For the text-containing cell, return its midpoint in [x, y] coordinate format. 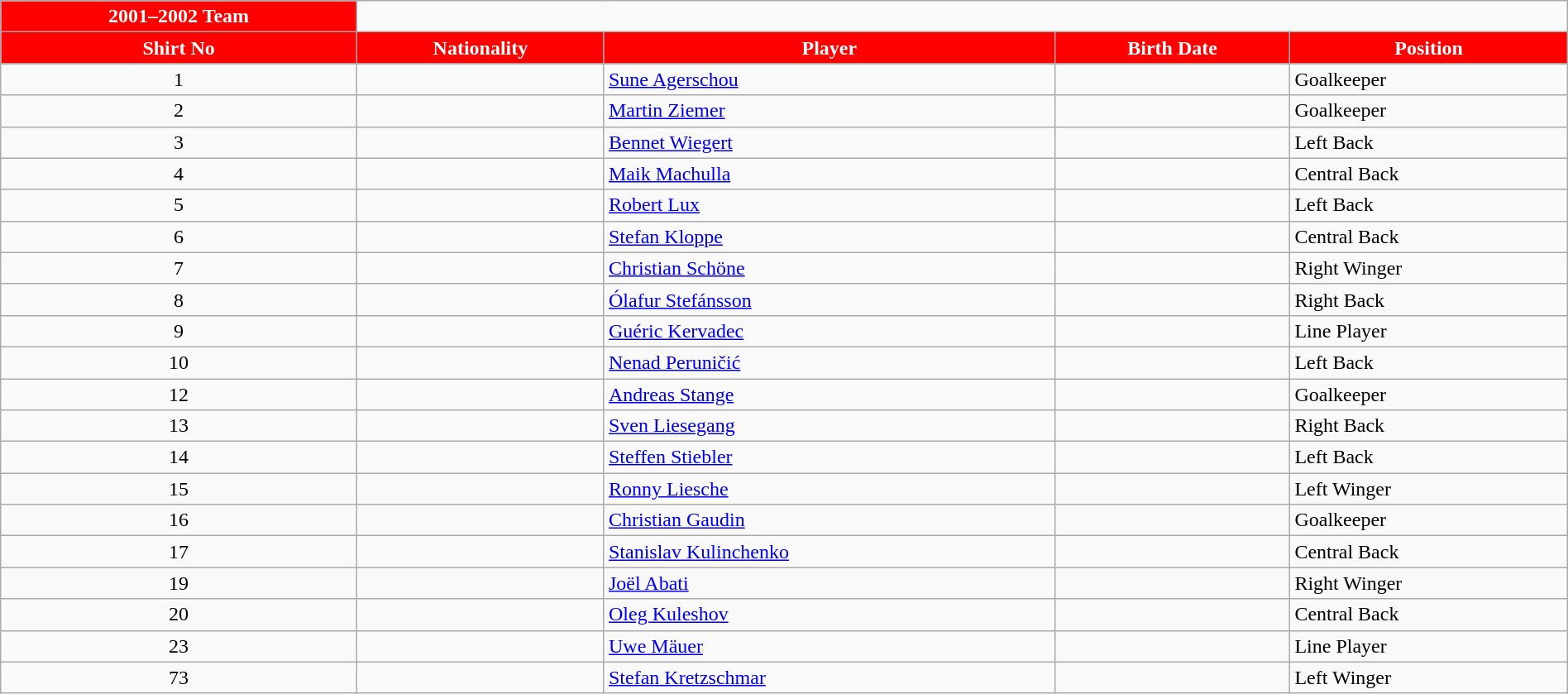
Ólafur Stefánsson [829, 299]
13 [179, 426]
Uwe Mäuer [829, 646]
9 [179, 331]
Christian Gaudin [829, 520]
8 [179, 299]
73 [179, 677]
Bennet Wiegert [829, 142]
14 [179, 457]
Shirt No [179, 48]
Steffen Stiebler [829, 457]
Sune Agerschou [829, 79]
12 [179, 395]
Birth Date [1173, 48]
Sven Liesegang [829, 426]
Position [1429, 48]
Nationality [480, 48]
Robert Lux [829, 205]
16 [179, 520]
20 [179, 615]
17 [179, 552]
Martin Ziemer [829, 111]
3 [179, 142]
Stefan Kloppe [829, 237]
Christian Schöne [829, 268]
10 [179, 362]
Oleg Kuleshov [829, 615]
Guéric Kervadec [829, 331]
23 [179, 646]
15 [179, 489]
Nenad Peruničić [829, 362]
Ronny Liesche [829, 489]
1 [179, 79]
Andreas Stange [829, 395]
19 [179, 583]
Stefan Kretzschmar [829, 677]
Player [829, 48]
Joël Abati [829, 583]
2 [179, 111]
4 [179, 174]
Maik Machulla [829, 174]
7 [179, 268]
5 [179, 205]
Stanislav Kulinchenko [829, 552]
6 [179, 237]
2001–2002 Team [179, 17]
